Detect which cell encompasses the target text, then output its [x, y] center coordinate. 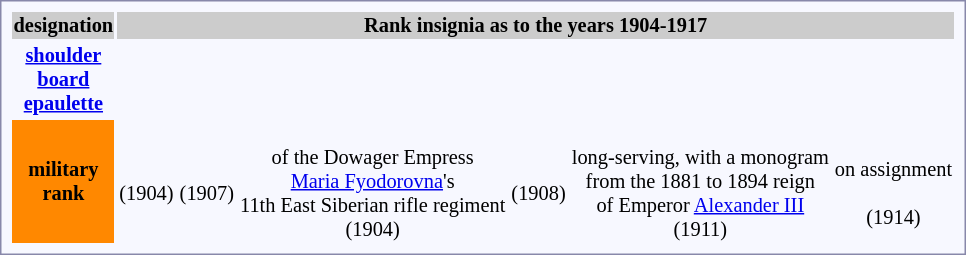
of the Dowager Empress Maria Fyodorovna's 11th East Siberian rifle regiment (1904) [372, 182]
long-serving, with a monogram from the 1881 to 1894 reign of Emperor Alexander III (1911) [700, 182]
on assignment (1914) [893, 182]
(1904) [146, 182]
(1908) [538, 182]
designation [64, 26]
shoulder boardepaulette [64, 80]
Rank insignia as to the years 1904-1917 [536, 26]
militaryrank [64, 182]
(1907) [206, 182]
